From the cell containing the given text, extract its center point as (x, y) coordinate. 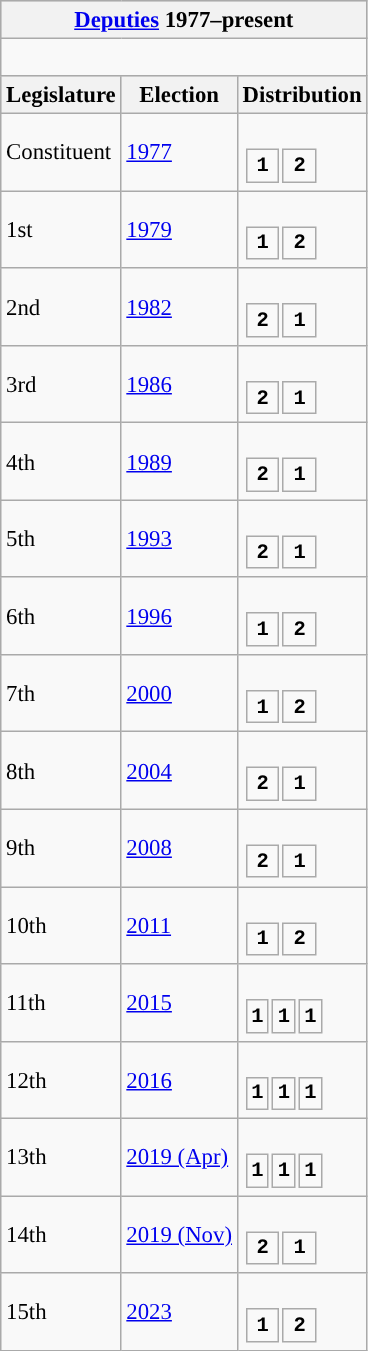
11th (61, 1002)
5th (61, 538)
7th (61, 694)
2004 (179, 770)
2nd (61, 306)
2019 (Nov) (179, 1234)
1993 (179, 538)
1979 (179, 230)
1989 (179, 462)
Legislature (61, 95)
8th (61, 770)
2011 (179, 926)
1986 (179, 384)
12th (61, 1080)
Distribution (302, 95)
13th (61, 1158)
1977 (179, 152)
2000 (179, 694)
Election (179, 95)
4th (61, 462)
2016 (179, 1080)
6th (61, 616)
1982 (179, 306)
15th (61, 1312)
14th (61, 1234)
Constituent (61, 152)
1st (61, 230)
2019 (Apr) (179, 1158)
2008 (179, 848)
10th (61, 926)
3rd (61, 384)
2023 (179, 1312)
2015 (179, 1002)
9th (61, 848)
1996 (179, 616)
Deputies 1977–present (184, 20)
